For the text-containing cell, return its midpoint in (x, y) coordinate format. 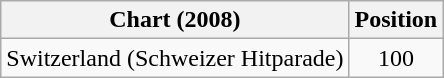
Chart (2008) (175, 20)
Position (396, 20)
Switzerland (Schweizer Hitparade) (175, 58)
100 (396, 58)
